Output the [X, Y] coordinate of the center of the cell containing the given text.  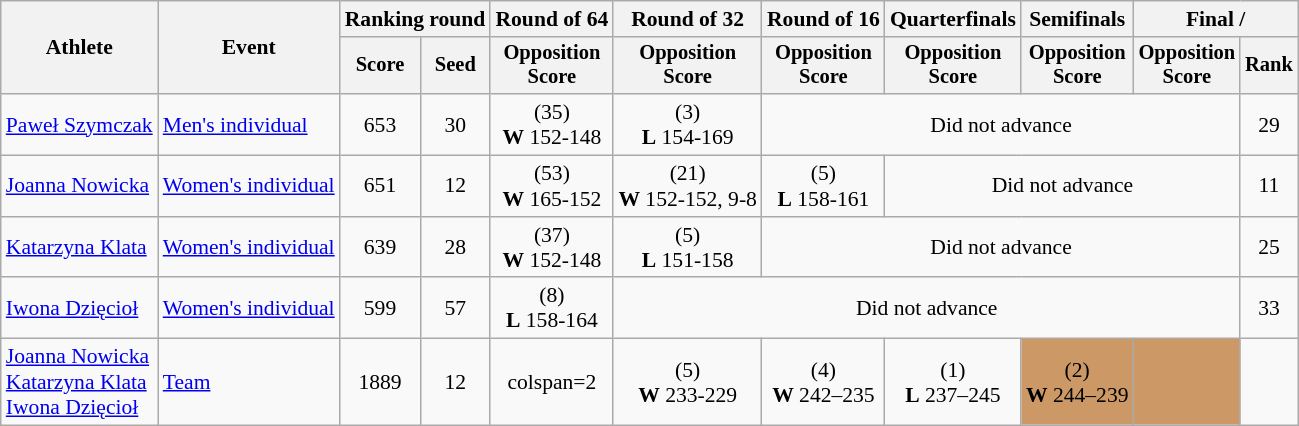
(4)W 242–235 [824, 382]
599 [380, 308]
Event [249, 48]
(1)L 237–245 [953, 382]
Round of 16 [824, 19]
(5)W 233-229 [688, 382]
Round of 64 [552, 19]
30 [455, 124]
Quarterfinals [953, 19]
33 [1269, 308]
Paweł Szymczak [80, 124]
(3) L 154-169 [688, 124]
Score [380, 66]
57 [455, 308]
Team [249, 382]
Joanna NowickaKatarzyna KlataIwona Dzięcioł [80, 382]
(5)L 158-161 [824, 186]
28 [455, 248]
Joanna Nowicka [80, 186]
colspan=2 [552, 382]
(8)L 158-164 [552, 308]
1889 [380, 382]
Final / [1216, 19]
Rank [1269, 66]
Ranking round [416, 19]
Katarzyna Klata [80, 248]
639 [380, 248]
(2)W 244–239 [1078, 382]
Iwona Dzięcioł [80, 308]
Semifinals [1078, 19]
(5)L 151-158 [688, 248]
(35) W 152-148 [552, 124]
(21)W 152-152, 9-8 [688, 186]
11 [1269, 186]
651 [380, 186]
(37)W 152-148 [552, 248]
Seed [455, 66]
(53)W 165-152 [552, 186]
Men's individual [249, 124]
Athlete [80, 48]
25 [1269, 248]
29 [1269, 124]
Round of 32 [688, 19]
653 [380, 124]
